Determine the (x, y) coordinate at the center of the cell enclosing the given text.  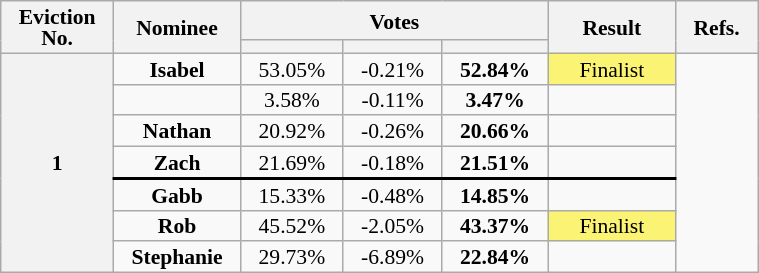
-0.48% (392, 195)
15.33% (292, 195)
52.84% (495, 68)
53.05% (292, 68)
14.85% (495, 195)
20.66% (495, 132)
-2.05% (392, 226)
Stephanie (176, 258)
20.92% (292, 132)
3.47% (495, 100)
Votes (395, 20)
Result (612, 27)
-0.11% (392, 100)
22.84% (495, 258)
45.52% (292, 226)
1 (58, 162)
-0.18% (392, 163)
3.58% (292, 100)
-6.89% (392, 258)
-0.21% (392, 68)
21.69% (292, 163)
Isabel (176, 68)
Nathan (176, 132)
29.73% (292, 258)
21.51% (495, 163)
Refs. (716, 27)
Eviction No. (58, 27)
-0.26% (392, 132)
Zach (176, 163)
Gabb (176, 195)
Rob (176, 226)
43.37% (495, 226)
Nominee (176, 27)
